Search for the cell housing the specified text and yield its [x, y] center coordinate. 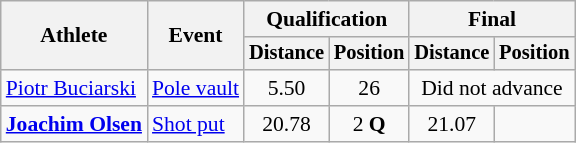
5.50 [286, 88]
Event [196, 36]
Joachim Olsen [74, 124]
26 [369, 88]
Athlete [74, 36]
Piotr Buciarski [74, 88]
Did not advance [492, 88]
20.78 [286, 124]
Final [492, 19]
Shot put [196, 124]
21.07 [452, 124]
2 Q [369, 124]
Qualification [326, 19]
Pole vault [196, 88]
